Output the (X, Y) coordinate of the center of the cell containing the given text.  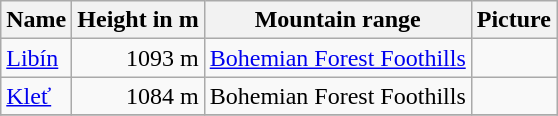
Height in m (138, 20)
Name (36, 20)
Mountain range (338, 20)
1084 m (138, 96)
Picture (514, 20)
Kleť (36, 96)
Libín (36, 58)
1093 m (138, 58)
